Find where the given text appears and provide that cell's center as [x, y] coordinate. 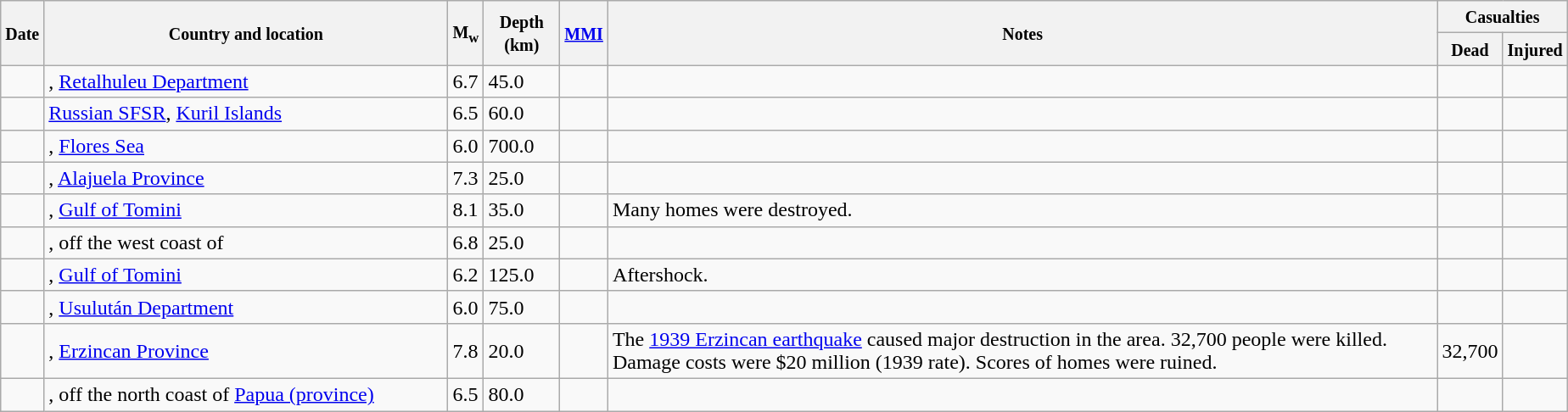
, Usulután Department [246, 307]
Country and location [246, 33]
Dead [1470, 49]
Date [22, 33]
Aftershock. [1022, 275]
60.0 [522, 114]
, off the north coast of Papua (province) [246, 394]
Notes [1022, 33]
Many homes were destroyed. [1022, 210]
Casualties [1502, 17]
700.0 [522, 146]
MMI [584, 33]
, Alajuela Province [246, 178]
, Erzincan Province [246, 351]
Depth (km) [522, 33]
7.3 [466, 178]
8.1 [466, 210]
Mw [466, 33]
Russian SFSR, Kuril Islands [246, 114]
6.7 [466, 81]
75.0 [522, 307]
35.0 [522, 210]
125.0 [522, 275]
, Retalhuleu Department [246, 81]
80.0 [522, 394]
6.2 [466, 275]
Injured [1535, 49]
, Flores Sea [246, 146]
45.0 [522, 81]
7.8 [466, 351]
6.8 [466, 242]
20.0 [522, 351]
, off the west coast of [246, 242]
32,700 [1470, 351]
